Determine the (x, y) coordinate at the center of the cell enclosing the given text.  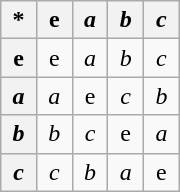
* (19, 20)
